For the text-containing cell, return its midpoint in [x, y] coordinate format. 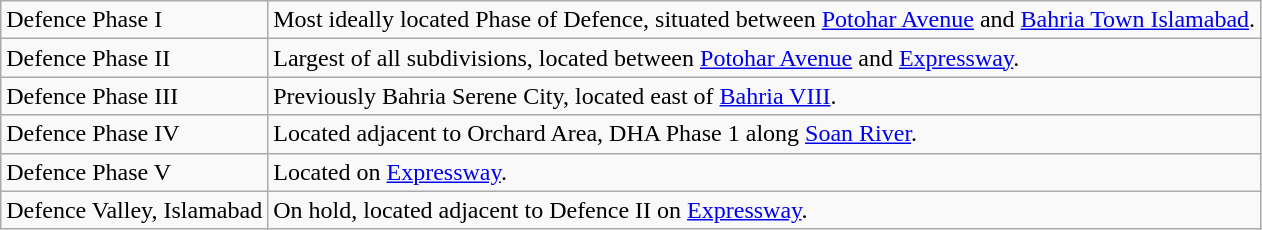
Previously Bahria Serene City, located east of Bahria VIII. [764, 96]
On hold, located adjacent to Defence II on Expressway. [764, 210]
Largest of all subdivisions, located between Potohar Avenue and Expressway. [764, 58]
Most ideally located Phase of Defence, situated between Potohar Avenue and Bahria Town Islamabad. [764, 20]
Defence Phase I [134, 20]
Located adjacent to Orchard Area, DHA Phase 1 along Soan River. [764, 134]
Defence Phase III [134, 96]
Located on Expressway. [764, 172]
Defence Phase V [134, 172]
Defence Phase II [134, 58]
Defence Phase IV [134, 134]
Defence Valley, Islamabad [134, 210]
